For the text-containing cell, return its midpoint in [X, Y] coordinate format. 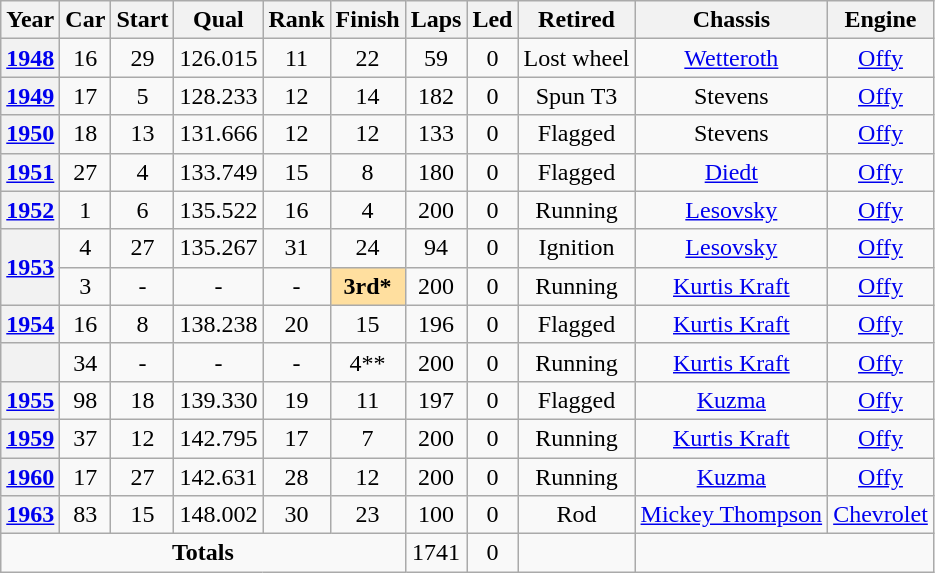
13 [142, 134]
1 [86, 210]
133.749 [218, 172]
31 [296, 248]
Chassis [732, 20]
182 [436, 96]
142.795 [218, 438]
197 [436, 400]
Led [492, 20]
Totals [203, 553]
Spun T3 [576, 96]
180 [436, 172]
196 [436, 324]
1948 [30, 58]
Retired [576, 20]
131.666 [218, 134]
22 [368, 58]
Chevrolet [881, 515]
3rd* [368, 286]
Rod [576, 515]
1955 [30, 400]
19 [296, 400]
133 [436, 134]
98 [86, 400]
24 [368, 248]
139.330 [218, 400]
Diedt [732, 172]
128.233 [218, 96]
1963 [30, 515]
94 [436, 248]
23 [368, 515]
Ignition [576, 248]
1954 [30, 324]
34 [86, 362]
Laps [436, 20]
37 [86, 438]
Mickey Thompson [732, 515]
Lost wheel [576, 58]
Year [30, 20]
Car [86, 20]
20 [296, 324]
6 [142, 210]
148.002 [218, 515]
Start [142, 20]
135.267 [218, 248]
4** [368, 362]
138.238 [218, 324]
5 [142, 96]
Finish [368, 20]
Engine [881, 20]
3 [86, 286]
1952 [30, 210]
1953 [30, 267]
1960 [30, 477]
30 [296, 515]
100 [436, 515]
Rank [296, 20]
1949 [30, 96]
14 [368, 96]
142.631 [218, 477]
59 [436, 58]
1741 [436, 553]
Qual [218, 20]
28 [296, 477]
7 [368, 438]
1959 [30, 438]
1951 [30, 172]
135.522 [218, 210]
29 [142, 58]
1950 [30, 134]
83 [86, 515]
126.015 [218, 58]
Wetteroth [732, 58]
